Search for the cell housing the specified text and yield its (X, Y) center coordinate. 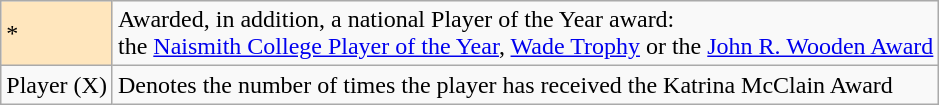
Denotes the number of times the player has received the Katrina McClain Award (525, 85)
Awarded, in addition, a national Player of the Year award: the Naismith College Player of the Year, Wade Trophy or the John R. Wooden Award (525, 34)
* (57, 34)
Player (X) (57, 85)
